Pinpoint the cell where the given text exists, returning its [x, y] midpoint coordinate. 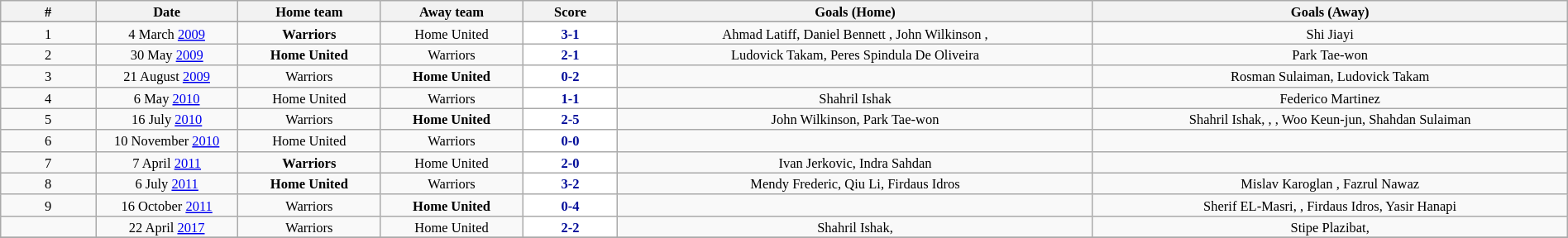
16 July 2010 [167, 119]
3-1 [571, 33]
Score [571, 12]
Sherif EL-Masri, , Firdaus Idros, Yasir Hanapi [1330, 205]
4 [48, 98]
8 [48, 183]
Mendy Frederic, Qiu Li, Firdaus Idros [855, 183]
Date [167, 12]
Federico Martinez [1330, 98]
Stipe Plazibat, [1330, 226]
3-2 [571, 183]
Mislav Karoglan , Fazrul Nawaz [1330, 183]
Goals (Home) [855, 12]
10 November 2010 [167, 140]
22 April 2017 [167, 226]
Ludovick Takam, Peres Spindula De Oliveira [855, 55]
6 [48, 140]
3 [48, 76]
2-5 [571, 119]
Ahmad Latiff, Daniel Bennett , John Wilkinson , [855, 33]
4 March 2009 [167, 33]
21 August 2009 [167, 76]
0-4 [571, 205]
0-2 [571, 76]
Goals (Away) [1330, 12]
2-2 [571, 226]
1-1 [571, 98]
Shahril Ishak, [855, 226]
5 [48, 119]
16 October 2011 [167, 205]
Shahril Ishak, , , Woo Keun-jun, Shahdan Sulaiman [1330, 119]
2-1 [571, 55]
# [48, 12]
Ivan Jerkovic, Indra Sahdan [855, 162]
30 May 2009 [167, 55]
Rosman Sulaiman, Ludovick Takam [1330, 76]
Shahril Ishak [855, 98]
2-0 [571, 162]
Shi Jiayi [1330, 33]
1 [48, 33]
0-0 [571, 140]
Home team [309, 12]
9 [48, 205]
7 April 2011 [167, 162]
6 July 2011 [167, 183]
John Wilkinson, Park Tae-won [855, 119]
Away team [452, 12]
2 [48, 55]
6 May 2010 [167, 98]
Park Tae-won [1330, 55]
7 [48, 162]
